Extract the [x, y] coordinate from the center of the cell holding the provided text.  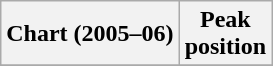
Peak position [225, 34]
Chart (2005–06) [90, 34]
